Extract the (X, Y) coordinate from the center of the cell holding the provided text.  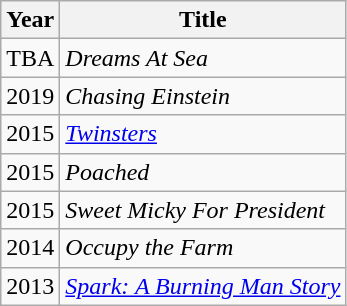
TBA (30, 58)
2019 (30, 96)
Poached (203, 172)
Year (30, 20)
2014 (30, 248)
2013 (30, 286)
Spark: A Burning Man Story (203, 286)
Title (203, 20)
Occupy the Farm (203, 248)
Chasing Einstein (203, 96)
Dreams At Sea (203, 58)
Twinsters (203, 134)
Sweet Micky For President (203, 210)
